Find where the given text appears and provide that cell's center as [X, Y] coordinate. 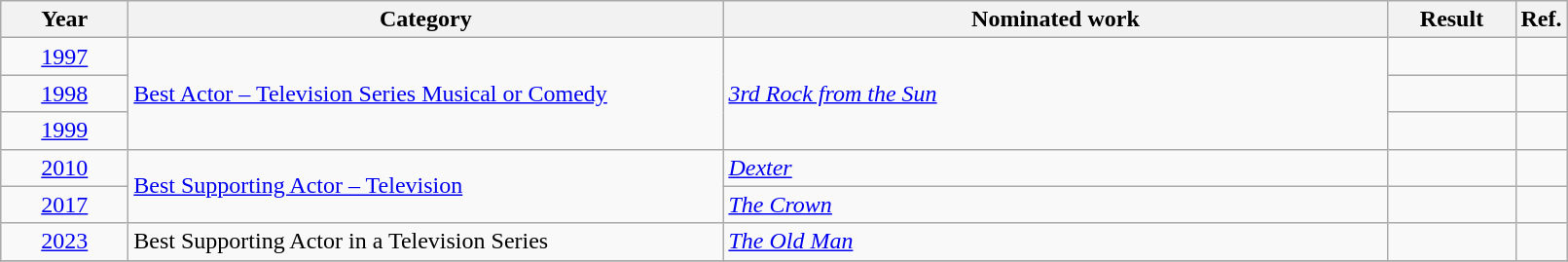
The Old Man [1055, 242]
Dexter [1055, 168]
2017 [64, 205]
1998 [64, 94]
Best Actor – Television Series Musical or Comedy [426, 94]
Best Supporting Actor – Television [426, 186]
Category [426, 19]
Result [1452, 19]
2010 [64, 168]
Ref. [1542, 19]
3rd Rock from the Sun [1055, 94]
2023 [64, 242]
Best Supporting Actor in a Television Series [426, 242]
The Crown [1055, 205]
1997 [64, 56]
Nominated work [1055, 19]
1999 [64, 131]
Year [64, 19]
